Search for the cell housing the specified text and yield its (x, y) center coordinate. 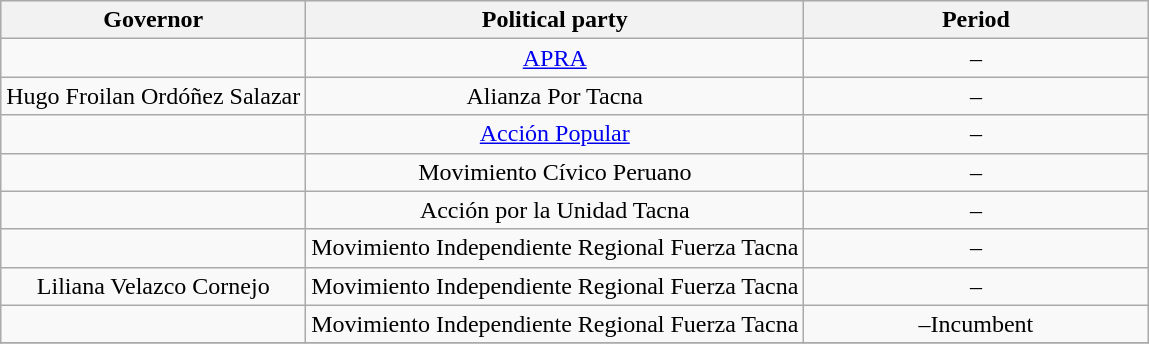
Period (976, 20)
Liliana Velazco Cornejo (154, 286)
Acción Popular (555, 134)
–Incumbent (976, 324)
Governor (154, 20)
APRA (555, 58)
Movimiento Cívico Peruano (555, 172)
Alianza Por Tacna (555, 96)
Hugo Froilan Ordóñez Salazar (154, 96)
Acción por la Unidad Tacna (555, 210)
Political party (555, 20)
